Detect which cell encompasses the target text, then output its (x, y) center coordinate. 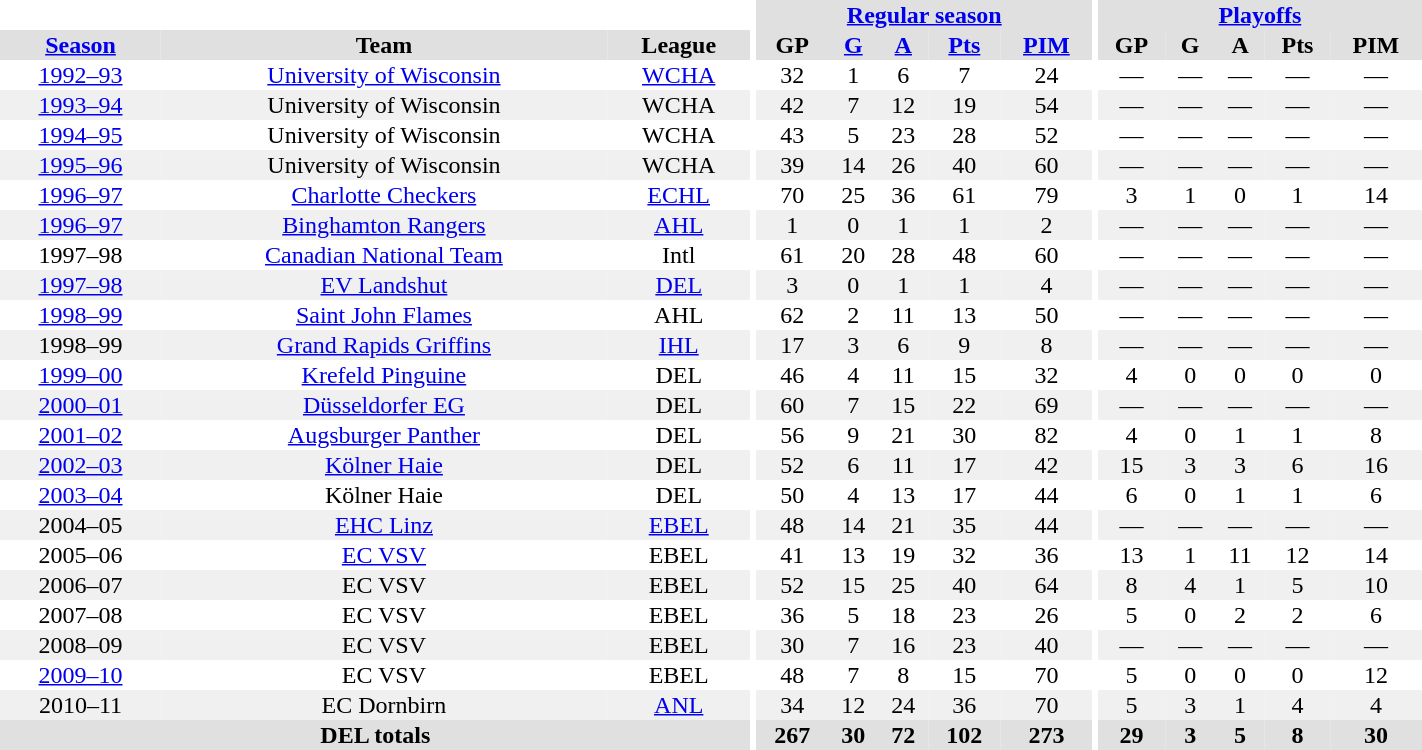
18 (903, 615)
79 (1046, 195)
82 (1046, 435)
2005–06 (80, 555)
64 (1046, 585)
62 (792, 315)
2002–03 (80, 465)
43 (792, 135)
2007–08 (80, 615)
41 (792, 555)
22 (964, 405)
Düsseldorfer EG (384, 405)
Team (384, 45)
EC Dornbirn (384, 705)
EHC Linz (384, 525)
2003–04 (80, 495)
ANL (679, 705)
DEL totals (376, 735)
Augsburger Panther (384, 435)
Charlotte Checkers (384, 195)
Grand Rapids Griffins (384, 345)
Saint John Flames (384, 315)
Krefeld Pinguine (384, 375)
69 (1046, 405)
2001–02 (80, 435)
Binghamton Rangers (384, 225)
46 (792, 375)
10 (1376, 585)
34 (792, 705)
2000–01 (80, 405)
2006–07 (80, 585)
1994–95 (80, 135)
39 (792, 165)
1999–00 (80, 375)
267 (792, 735)
2008–09 (80, 645)
1993–94 (80, 105)
72 (903, 735)
Regular season (924, 15)
1992–93 (80, 75)
2010–11 (80, 705)
Season (80, 45)
2004–05 (80, 525)
273 (1046, 735)
56 (792, 435)
Playoffs (1260, 15)
2009–10 (80, 675)
Canadian National Team (384, 255)
IHL (679, 345)
20 (853, 255)
1995–96 (80, 165)
ECHL (679, 195)
Intl (679, 255)
102 (964, 735)
29 (1132, 735)
EV Landshut (384, 285)
League (679, 45)
54 (1046, 105)
35 (964, 525)
